Return (x, y) of the center of cell containing provided text 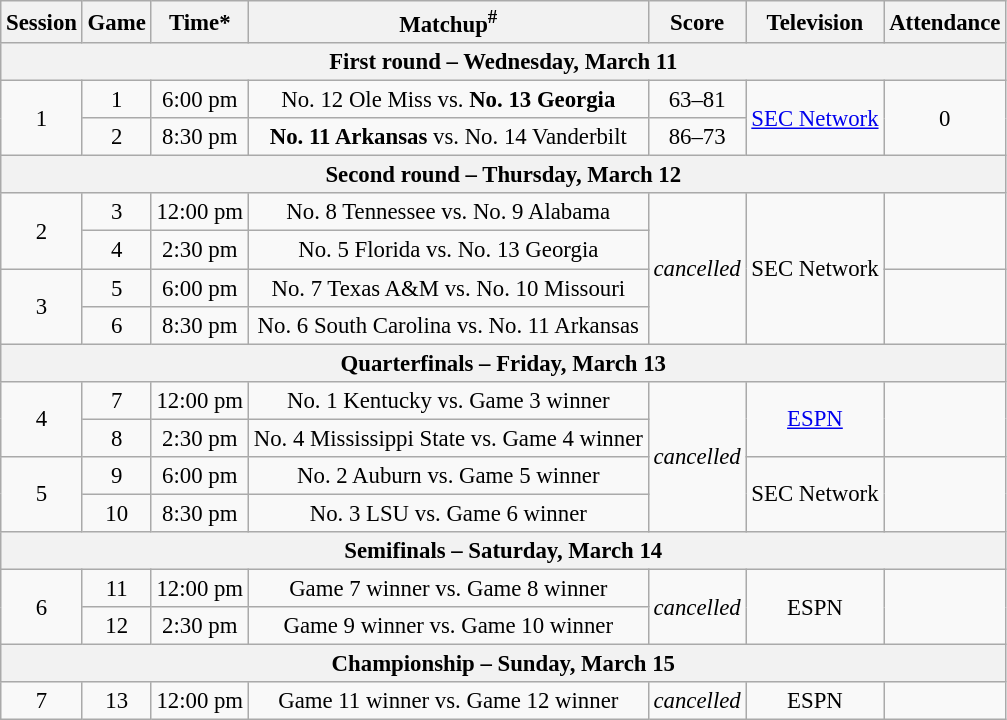
First round – Wednesday, March 11 (504, 62)
Quarterfinals – Friday, March 13 (504, 363)
11 (116, 588)
No. 2 Auburn vs. Game 5 winner (448, 476)
Time* (200, 22)
No. 4 Mississippi State vs. Game 4 winner (448, 438)
0 (945, 118)
No. 12 Ole Miss vs. No. 13 Georgia (448, 100)
No. 7 Texas A&M vs. No. 10 Missouri (448, 288)
Game 9 winner vs. Game 10 winner (448, 626)
Attendance (945, 22)
13 (116, 701)
No. 6 South Carolina vs. No. 11 Arkansas (448, 325)
Semifinals – Saturday, March 14 (504, 551)
86–73 (697, 137)
63–81 (697, 100)
8 (116, 438)
No. 1 Kentucky vs. Game 3 winner (448, 400)
Championship – Sunday, March 15 (504, 664)
Matchup# (448, 22)
Game 7 winner vs. Game 8 winner (448, 588)
Game 11 winner vs. Game 12 winner (448, 701)
Second round – Thursday, March 12 (504, 175)
No. 3 LSU vs. Game 6 winner (448, 513)
12 (116, 626)
10 (116, 513)
No. 5 Florida vs. No. 13 Georgia (448, 250)
Television (815, 22)
9 (116, 476)
Game (116, 22)
No. 8 Tennessee vs. No. 9 Alabama (448, 213)
No. 11 Arkansas vs. No. 14 Vanderbilt (448, 137)
Session (42, 22)
Score (697, 22)
